Detect which cell encompasses the target text, then output its [X, Y] center coordinate. 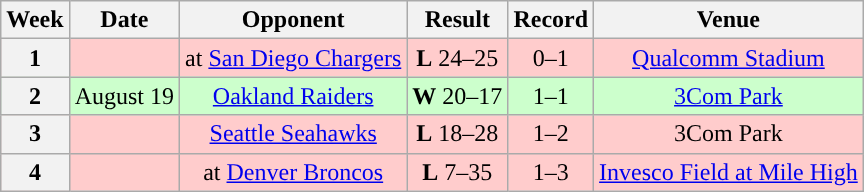
2 [35, 96]
Record [551, 20]
Seattle Seahawks [294, 134]
August 19 [124, 96]
Venue [729, 20]
3 [35, 134]
Date [124, 20]
1–3 [551, 172]
Result [458, 20]
L 7–35 [458, 172]
Week [35, 20]
W 20–17 [458, 96]
0–1 [551, 58]
L 18–28 [458, 134]
Opponent [294, 20]
Invesco Field at Mile High [729, 172]
at Denver Broncos [294, 172]
L 24–25 [458, 58]
Oakland Raiders [294, 96]
at San Diego Chargers [294, 58]
1–2 [551, 134]
1 [35, 58]
4 [35, 172]
Qualcomm Stadium [729, 58]
1–1 [551, 96]
